Determine the (X, Y) coordinate at the center of the cell enclosing the given text.  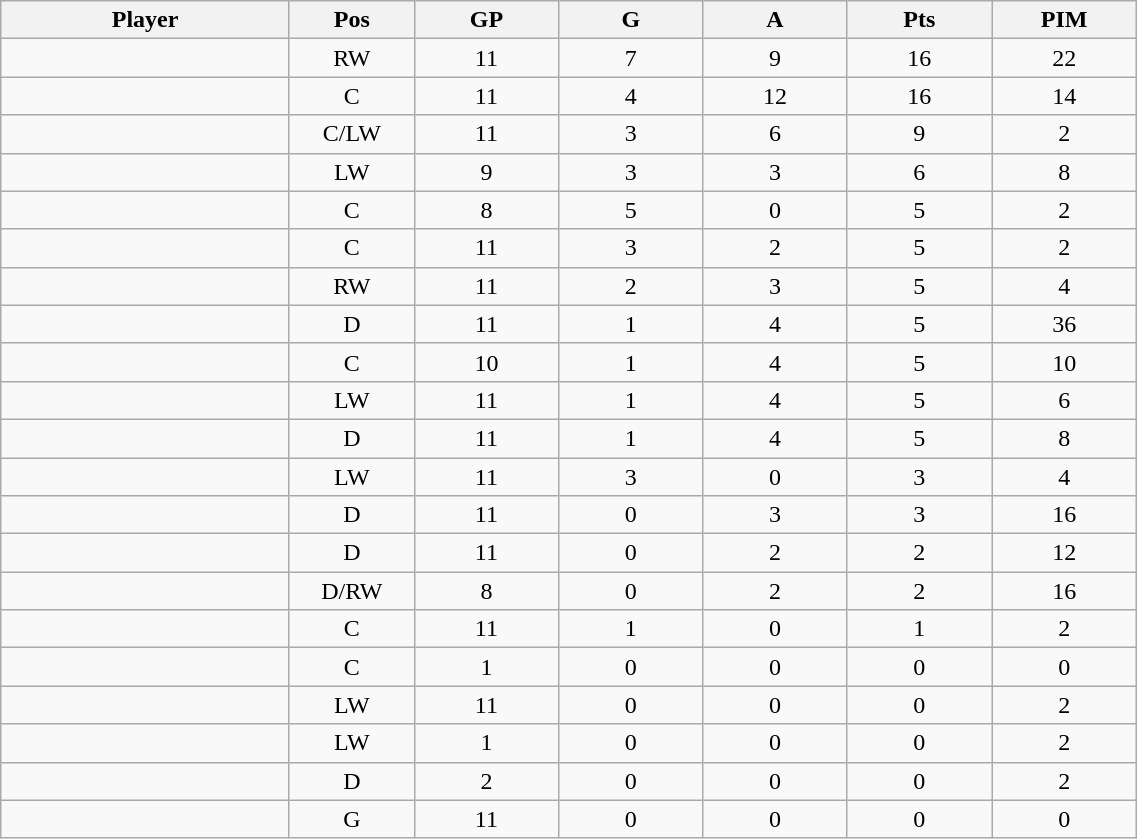
7 (631, 58)
36 (1064, 324)
Pts (919, 20)
PIM (1064, 20)
D/RW (352, 591)
Pos (352, 20)
GP (486, 20)
22 (1064, 58)
C/LW (352, 134)
14 (1064, 96)
A (775, 20)
Player (146, 20)
